For the text-containing cell, return its midpoint in [x, y] coordinate format. 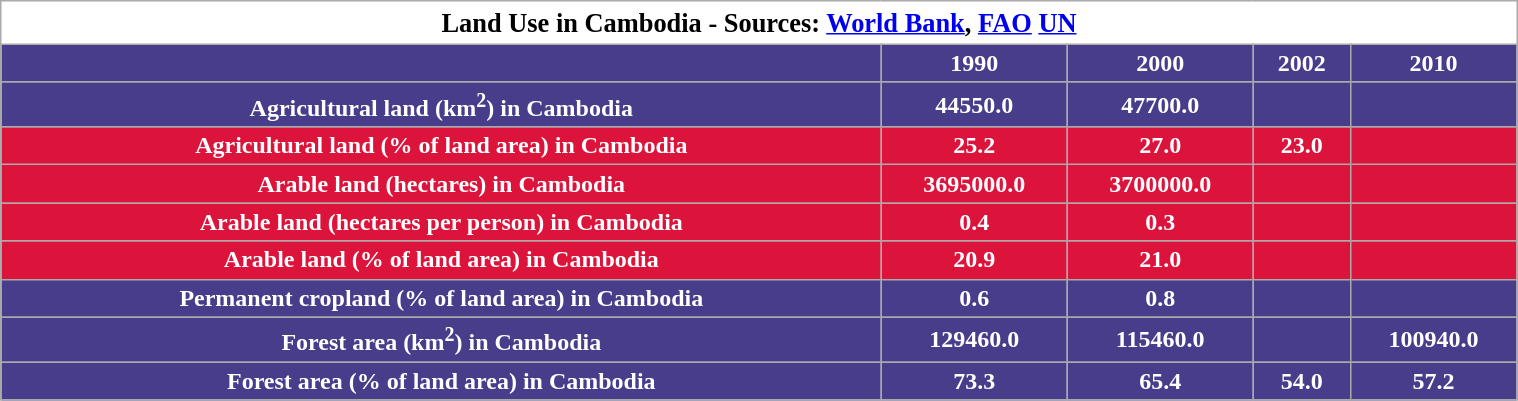
3695000.0 [974, 184]
Agricultural land (km2) in Cambodia [441, 104]
2000 [1160, 63]
Forest area (% of land area) in Cambodia [441, 381]
25.2 [974, 146]
Arable land (% of land area) in Cambodia [441, 260]
2002 [1302, 63]
44550.0 [974, 104]
21.0 [1160, 260]
54.0 [1302, 381]
47700.0 [1160, 104]
23.0 [1302, 146]
57.2 [1433, 381]
100940.0 [1433, 340]
73.3 [974, 381]
Forest area (km2) in Cambodia [441, 340]
0.4 [974, 222]
Land Use in Cambodia - Sources: World Bank, FAO UN [758, 23]
65.4 [1160, 381]
20.9 [974, 260]
129460.0 [974, 340]
27.0 [1160, 146]
Arable land (hectares per person) in Cambodia [441, 222]
0.8 [1160, 298]
3700000.0 [1160, 184]
2010 [1433, 63]
0.6 [974, 298]
Permanent cropland (% of land area) in Cambodia [441, 298]
Agricultural land (% of land area) in Cambodia [441, 146]
Arable land (hectares) in Cambodia [441, 184]
0.3 [1160, 222]
1990 [974, 63]
115460.0 [1160, 340]
